Find where the given text appears and provide that cell's center as [x, y] coordinate. 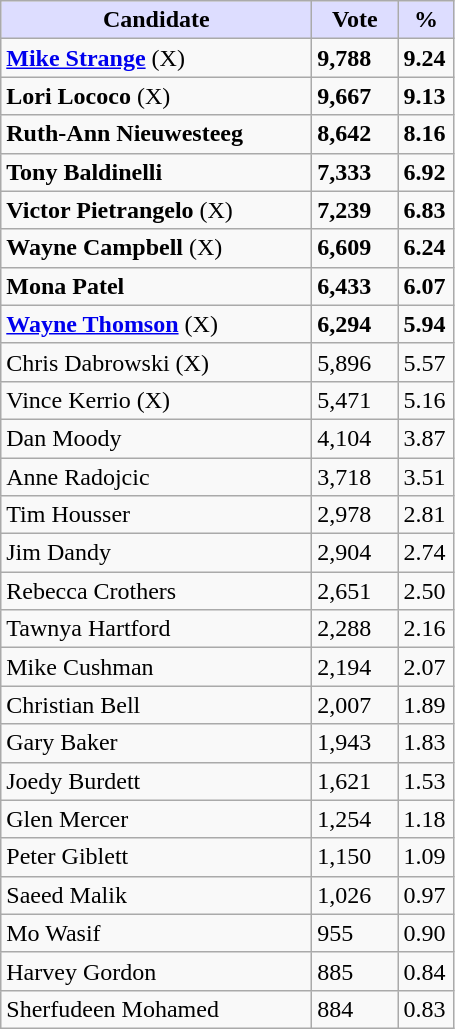
7,239 [355, 210]
Vince Kerrio (X) [156, 400]
Vote [355, 20]
2,288 [355, 629]
Saeed Malik [156, 895]
9,667 [355, 96]
Lori Lococo (X) [156, 96]
Sherfudeen Mohamed [156, 1009]
0.97 [426, 895]
2.16 [426, 629]
6.07 [426, 286]
5,471 [355, 400]
Tim Housser [156, 515]
2.07 [426, 667]
Mike Cushman [156, 667]
2,194 [355, 667]
0.84 [426, 971]
2,904 [355, 553]
2.81 [426, 515]
1,943 [355, 743]
1,026 [355, 895]
5.94 [426, 324]
Candidate [156, 20]
Dan Moody [156, 438]
Chris Dabrowski (X) [156, 362]
2,978 [355, 515]
8.16 [426, 134]
884 [355, 1009]
Harvey Gordon [156, 971]
Wayne Campbell (X) [156, 248]
Wayne Thomson (X) [156, 324]
885 [355, 971]
7,333 [355, 172]
2.50 [426, 591]
5.57 [426, 362]
6,433 [355, 286]
2,007 [355, 705]
1.89 [426, 705]
9,788 [355, 58]
5.16 [426, 400]
2,651 [355, 591]
Rebecca Crothers [156, 591]
Jim Dandy [156, 553]
Mo Wasif [156, 933]
5,896 [355, 362]
2.74 [426, 553]
Peter Giblett [156, 857]
9.13 [426, 96]
3,718 [355, 477]
1,150 [355, 857]
6.92 [426, 172]
1,621 [355, 781]
Gary Baker [156, 743]
Mike Strange (X) [156, 58]
955 [355, 933]
3.51 [426, 477]
3.87 [426, 438]
1.53 [426, 781]
1,254 [355, 819]
Joedy Burdett [156, 781]
Mona Patel [156, 286]
1.83 [426, 743]
Tony Baldinelli [156, 172]
% [426, 20]
Victor Pietrangelo (X) [156, 210]
1.09 [426, 857]
Glen Mercer [156, 819]
1.18 [426, 819]
Anne Radojcic [156, 477]
6,294 [355, 324]
Christian Bell [156, 705]
Ruth-Ann Nieuwesteeg [156, 134]
6.24 [426, 248]
6.83 [426, 210]
8,642 [355, 134]
4,104 [355, 438]
9.24 [426, 58]
6,609 [355, 248]
Tawnya Hartford [156, 629]
0.83 [426, 1009]
0.90 [426, 933]
